Determine the (x, y) coordinate at the center of the cell enclosing the given text.  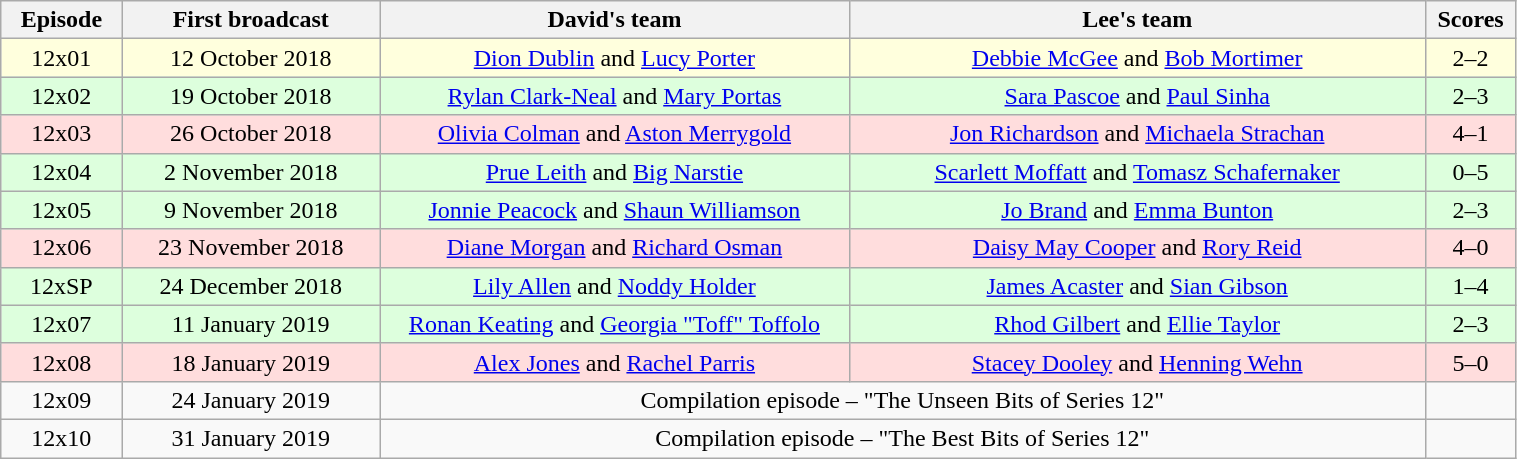
24 January 2019 (251, 400)
11 January 2019 (251, 324)
Debbie McGee and Bob Mortimer (1137, 58)
James Acaster and Sian Gibson (1137, 286)
0–5 (1470, 172)
26 October 2018 (251, 134)
12xSP (62, 286)
Rylan Clark-Neal and Mary Portas (615, 96)
Jon Richardson and Michaela Strachan (1137, 134)
Prue Leith and Big Narstie (615, 172)
24 December 2018 (251, 286)
2 November 2018 (251, 172)
31 January 2019 (251, 438)
Stacey Dooley and Henning Wehn (1137, 362)
19 October 2018 (251, 96)
12x09 (62, 400)
David's team (615, 20)
12 October 2018 (251, 58)
Lee's team (1137, 20)
Episode (62, 20)
Olivia Colman and Aston Merrygold (615, 134)
12x07 (62, 324)
Scores (1470, 20)
12x05 (62, 210)
12x02 (62, 96)
12x04 (62, 172)
Dion Dublin and Lucy Porter (615, 58)
Jo Brand and Emma Bunton (1137, 210)
12x08 (62, 362)
Lily Allen and Noddy Holder (615, 286)
12x01 (62, 58)
1–4 (1470, 286)
First broadcast (251, 20)
12x06 (62, 248)
4–0 (1470, 248)
9 November 2018 (251, 210)
Sara Pascoe and Paul Sinha (1137, 96)
5–0 (1470, 362)
Scarlett Moffatt and Tomasz Schafernaker (1137, 172)
23 November 2018 (251, 248)
Alex Jones and Rachel Parris (615, 362)
Ronan Keating and Georgia "Toff" Toffolo (615, 324)
Jonnie Peacock and Shaun Williamson (615, 210)
Compilation episode – "The Unseen Bits of Series 12" (903, 400)
Compilation episode – "The Best Bits of Series 12" (903, 438)
2–2 (1470, 58)
12x03 (62, 134)
12x10 (62, 438)
18 January 2019 (251, 362)
Diane Morgan and Richard Osman (615, 248)
4–1 (1470, 134)
Rhod Gilbert and Ellie Taylor (1137, 324)
Daisy May Cooper and Rory Reid (1137, 248)
